Return the (x, y) coordinate for the center point of the cell that contains the specified text.  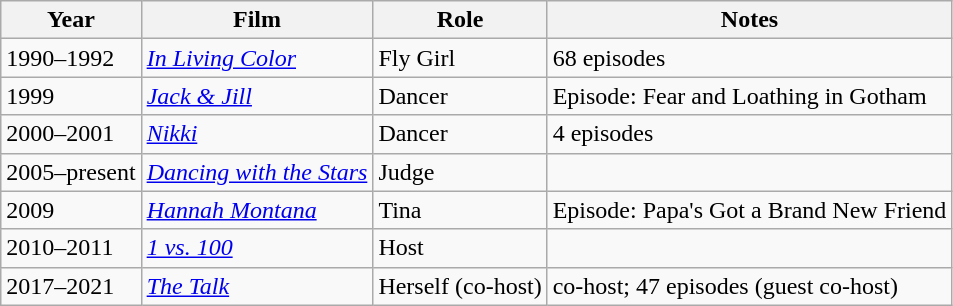
co-host; 47 episodes (guest co-host) (750, 286)
2017–2021 (71, 286)
Jack & Jill (257, 96)
Episode: Fear and Loathing in Gotham (750, 96)
Fly Girl (460, 58)
Episode: Papa's Got a Brand New Friend (750, 210)
In Living Color (257, 58)
2010–2011 (71, 248)
Host (460, 248)
Notes (750, 20)
1 vs. 100 (257, 248)
Nikki (257, 134)
2009 (71, 210)
Dancing with the Stars (257, 172)
Herself (co-host) (460, 286)
Year (71, 20)
2005–present (71, 172)
Judge (460, 172)
1990–1992 (71, 58)
The Talk (257, 286)
Tina (460, 210)
4 episodes (750, 134)
68 episodes (750, 58)
1999 (71, 96)
2000–2001 (71, 134)
Role (460, 20)
Film (257, 20)
Hannah Montana (257, 210)
